From the cell containing the given text, extract its center point as (x, y) coordinate. 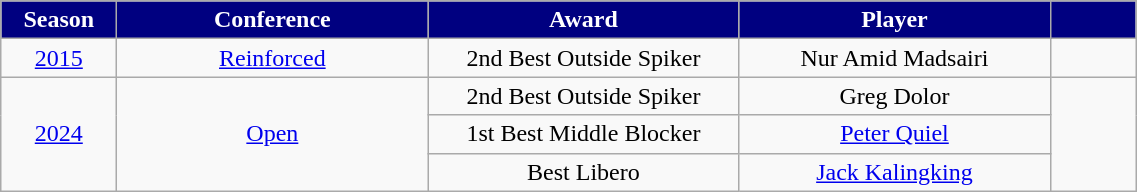
1st Best Middle Blocker (584, 134)
Open (272, 134)
Jack Kalingking (894, 172)
Reinforced (272, 58)
Award (584, 20)
Nur Amid Madsairi (894, 58)
Conference (272, 20)
2024 (59, 134)
2015 (59, 58)
Peter Quiel (894, 134)
Player (894, 20)
Season (59, 20)
Greg Dolor (894, 96)
Best Libero (584, 172)
